Output the (x, y) coordinate of the center of the cell containing the given text.  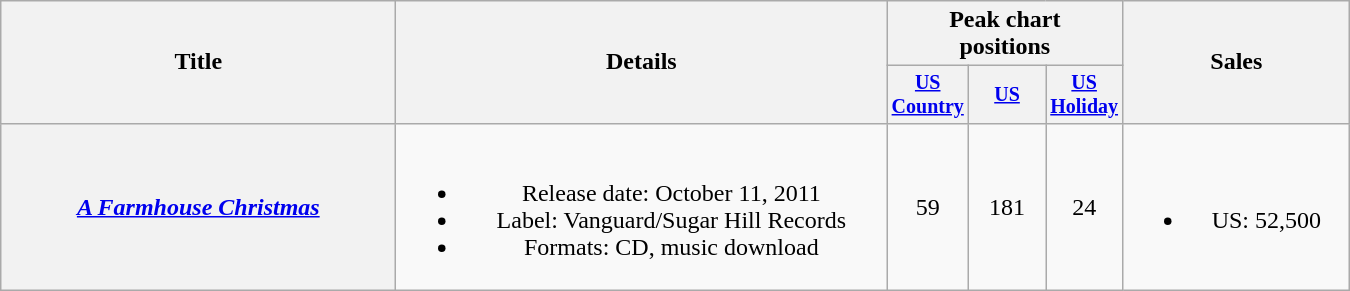
US Country (928, 94)
59 (928, 206)
US (1008, 94)
US Holiday (1084, 94)
US: 52,500 (1236, 206)
Peak chartpositions (1005, 34)
24 (1084, 206)
Details (642, 62)
181 (1008, 206)
Sales (1236, 62)
Title (198, 62)
Release date: October 11, 2011Label: Vanguard/Sugar Hill RecordsFormats: CD, music download (642, 206)
A Farmhouse Christmas (198, 206)
